Find where the given text appears and provide that cell's center as [x, y] coordinate. 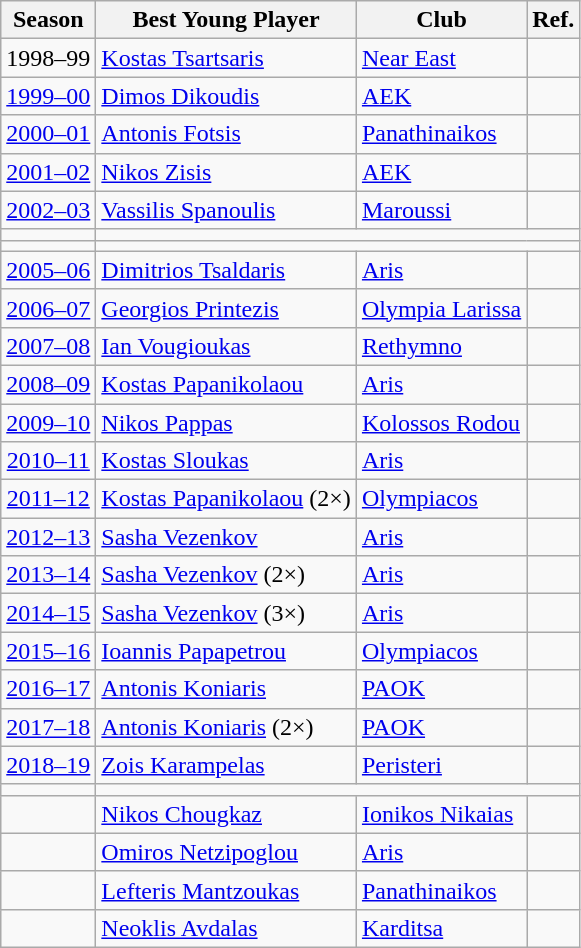
2010–11 [48, 461]
2017–18 [48, 727]
2002–03 [48, 210]
Dimitrios Tsaldaris [226, 270]
2013–14 [48, 575]
Antonis Koniaris (2×) [226, 727]
Season [48, 20]
Kostas Sloukas [226, 461]
1998–99 [48, 58]
Sasha Vezenkov (3×) [226, 613]
Sasha Vezenkov [226, 537]
Ian Vougioukas [226, 346]
2006–07 [48, 308]
Kostas Papanikolaou (2×) [226, 499]
Lefteris Mantzoukas [226, 890]
Nikos Pappas [226, 423]
2007–08 [48, 346]
Rethymno [441, 346]
2001–02 [48, 172]
2005–06 [48, 270]
Ioannis Papapetrou [226, 651]
Zois Karampelas [226, 765]
Kostas Tsartsaris [226, 58]
2009–10 [48, 423]
Nikos Chougkaz [226, 814]
1999–00 [48, 96]
Vassilis Spanoulis [226, 210]
2016–17 [48, 689]
2015–16 [48, 651]
Antonis Koniaris [226, 689]
Sasha Vezenkov (2×) [226, 575]
Neoklis Avdalas [226, 928]
Best Young Player [226, 20]
Peristeri [441, 765]
Nikos Zisis [226, 172]
2000–01 [48, 134]
Karditsa [441, 928]
Antonis Fotsis [226, 134]
2011–12 [48, 499]
Dimos Dikoudis [226, 96]
2018–19 [48, 765]
Kolossos Rodou [441, 423]
2008–09 [48, 384]
Olympia Larissa [441, 308]
Ionikos Nikaias [441, 814]
Club [441, 20]
Georgios Printezis [226, 308]
Ref. [554, 20]
2014–15 [48, 613]
Kostas Papanikolaou [226, 384]
Near East [441, 58]
2012–13 [48, 537]
Maroussi [441, 210]
Omiros Netzipoglou [226, 852]
